Identify which cell holds the provided text, then report its (x, y) central coordinate. 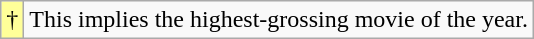
† (12, 20)
This implies the highest-grossing movie of the year. (279, 20)
